Output the (X, Y) coordinate of the center of the cell containing the given text.  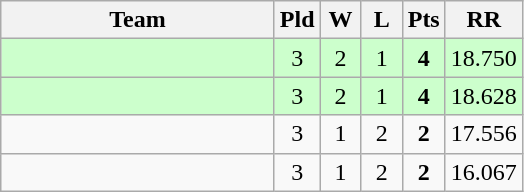
17.556 (484, 134)
18.750 (484, 58)
16.067 (484, 172)
Pts (424, 20)
L (382, 20)
Team (138, 20)
RR (484, 20)
18.628 (484, 96)
Pld (297, 20)
W (340, 20)
